Capture the cell that displays the provided text and extract its [x, y] central coordinate. 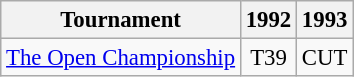
1993 [325, 20]
1992 [268, 20]
Tournament [121, 20]
CUT [325, 58]
The Open Championship [121, 58]
T39 [268, 58]
